Detect which cell encompasses the target text, then output its (x, y) center coordinate. 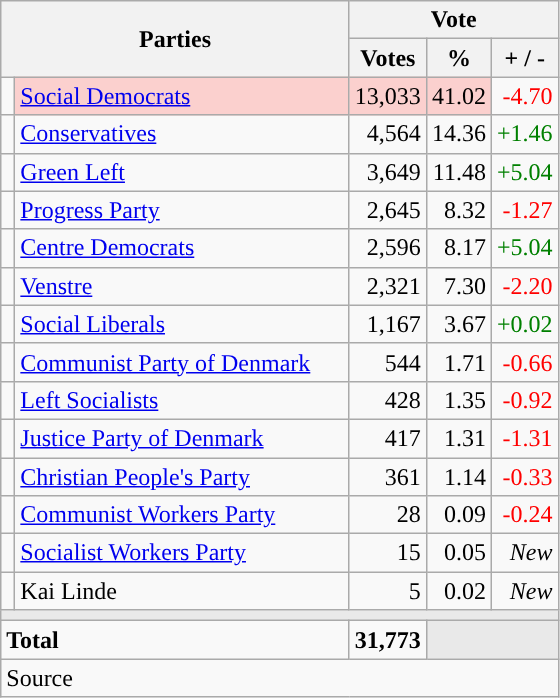
15 (388, 553)
0.05 (458, 553)
2,645 (388, 210)
-4.70 (524, 96)
-1.27 (524, 210)
0.09 (458, 515)
8.17 (458, 248)
Justice Party of Denmark (182, 438)
Conservatives (182, 134)
1,167 (388, 324)
Socialist Workers Party (182, 553)
3,649 (388, 172)
-0.92 (524, 400)
3.67 (458, 324)
-0.66 (524, 362)
Votes (388, 58)
Vote (454, 20)
+ / - (524, 58)
+1.46 (524, 134)
11.48 (458, 172)
Source (280, 678)
Social Liberals (182, 324)
361 (388, 477)
544 (388, 362)
+0.02 (524, 324)
4,564 (388, 134)
31,773 (388, 640)
0.02 (458, 591)
Christian People's Party (182, 477)
Social Democrats (182, 96)
428 (388, 400)
5 (388, 591)
417 (388, 438)
% (458, 58)
8.32 (458, 210)
-1.31 (524, 438)
Kai Linde (182, 591)
Communist Party of Denmark (182, 362)
Parties (176, 39)
13,033 (388, 96)
-0.33 (524, 477)
2,321 (388, 286)
14.36 (458, 134)
1.31 (458, 438)
Left Socialists (182, 400)
-2.20 (524, 286)
2,596 (388, 248)
Communist Workers Party (182, 515)
7.30 (458, 286)
1.14 (458, 477)
1.71 (458, 362)
1.35 (458, 400)
Total (176, 640)
Green Left (182, 172)
Venstre (182, 286)
41.02 (458, 96)
Centre Democrats (182, 248)
Progress Party (182, 210)
-0.24 (524, 515)
28 (388, 515)
